Detect which cell encompasses the target text, then output its [X, Y] center coordinate. 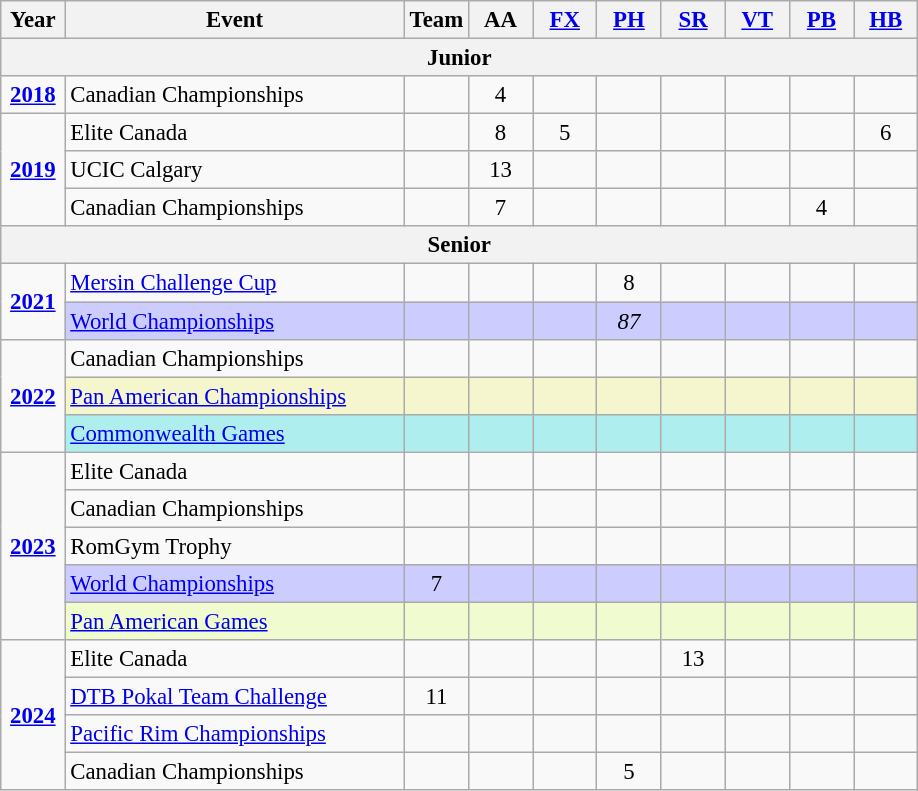
2023 [33, 546]
PH [629, 20]
6 [886, 133]
2018 [33, 95]
Year [33, 20]
FX [565, 20]
11 [436, 697]
Pacific Rim Championships [234, 734]
Team [436, 20]
Pan American Games [234, 621]
Senior [460, 245]
2019 [33, 170]
PB [821, 20]
2021 [33, 302]
DTB Pokal Team Challenge [234, 697]
HB [886, 20]
2022 [33, 396]
Pan American Championships [234, 396]
RomGym Trophy [234, 546]
VT [757, 20]
Commonwealth Games [234, 433]
Junior [460, 58]
SR [693, 20]
87 [629, 321]
UCIC Calgary [234, 170]
Mersin Challenge Cup [234, 283]
2024 [33, 715]
Event [234, 20]
AA [500, 20]
